For the text-containing cell, return its midpoint in [X, Y] coordinate format. 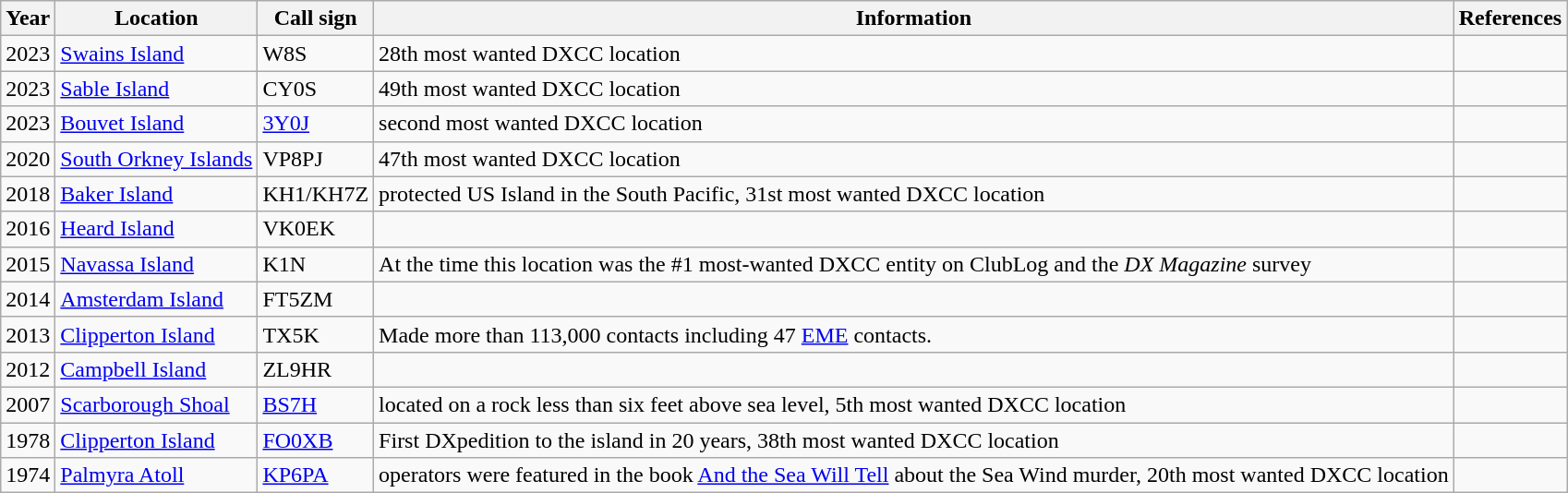
operators were featured in the book And the Sea Will Tell about the Sea Wind murder, 20th most wanted DXCC location [914, 475]
2018 [28, 194]
Baker Island [157, 194]
47th most wanted DXCC location [914, 159]
FO0XB [316, 440]
Made more than 113,000 contacts including 47 EME contacts. [914, 334]
2013 [28, 334]
Bouvet Island [157, 124]
BS7H [316, 404]
Information [914, 18]
28th most wanted DXCC location [914, 54]
References [1511, 18]
located on a rock less than six feet above sea level, 5th most wanted DXCC location [914, 404]
South Orkney Islands [157, 159]
Sable Island [157, 89]
1974 [28, 475]
Palmyra Atoll [157, 475]
FT5ZM [316, 299]
KH1/KH7Z [316, 194]
2015 [28, 264]
2012 [28, 369]
Swains Island [157, 54]
2020 [28, 159]
VP8PJ [316, 159]
W8S [316, 54]
First DXpedition to the island in 20 years, 38th most wanted DXCC location [914, 440]
3Y0J [316, 124]
K1N [316, 264]
KP6PA [316, 475]
TX5K [316, 334]
2014 [28, 299]
1978 [28, 440]
Scarborough Shoal [157, 404]
At the time this location was the #1 most-wanted DXCC entity on ClubLog and the DX Magazine survey [914, 264]
Heard Island [157, 229]
Campbell Island [157, 369]
CY0S [316, 89]
protected US Island in the South Pacific, 31st most wanted DXCC location [914, 194]
Year [28, 18]
2016 [28, 229]
Location [157, 18]
second most wanted DXCC location [914, 124]
Call sign [316, 18]
2007 [28, 404]
49th most wanted DXCC location [914, 89]
Amsterdam Island [157, 299]
ZL9HR [316, 369]
VK0EK [316, 229]
Navassa Island [157, 264]
